Find where the given text appears and provide that cell's center as (X, Y) coordinate. 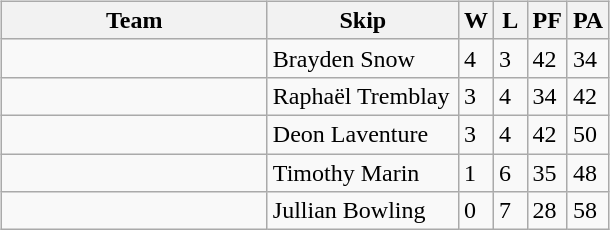
Timothy Marin (362, 173)
Skip (362, 20)
0 (476, 211)
Deon Laventure (362, 134)
W (476, 20)
58 (588, 211)
PF (547, 20)
Jullian Bowling (362, 211)
1 (476, 173)
Team (134, 20)
Raphaël Tremblay (362, 96)
6 (510, 173)
28 (547, 211)
Brayden Snow (362, 58)
35 (547, 173)
50 (588, 134)
L (510, 20)
PA (588, 20)
7 (510, 211)
48 (588, 173)
